Determine the (X, Y) coordinate at the center of the cell enclosing the given text.  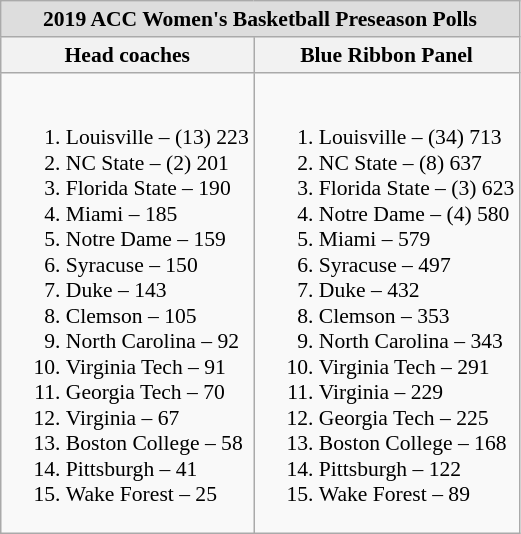
Blue Ribbon Panel (387, 55)
Head coaches (128, 55)
2019 ACC Women's Basketball Preseason Polls (260, 19)
